Output the (x, y) coordinate of the center of the cell containing the given text.  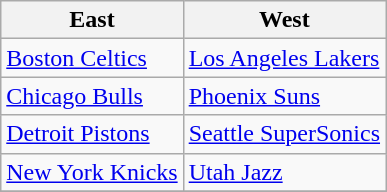
Boston Celtics (92, 58)
Los Angeles Lakers (284, 58)
Seattle SuperSonics (284, 134)
East (92, 20)
Phoenix Suns (284, 96)
Chicago Bulls (92, 96)
Detroit Pistons (92, 134)
West (284, 20)
New York Knicks (92, 172)
Utah Jazz (284, 172)
